Provide the (x, y) coordinate of the cell's center where the given text is located.  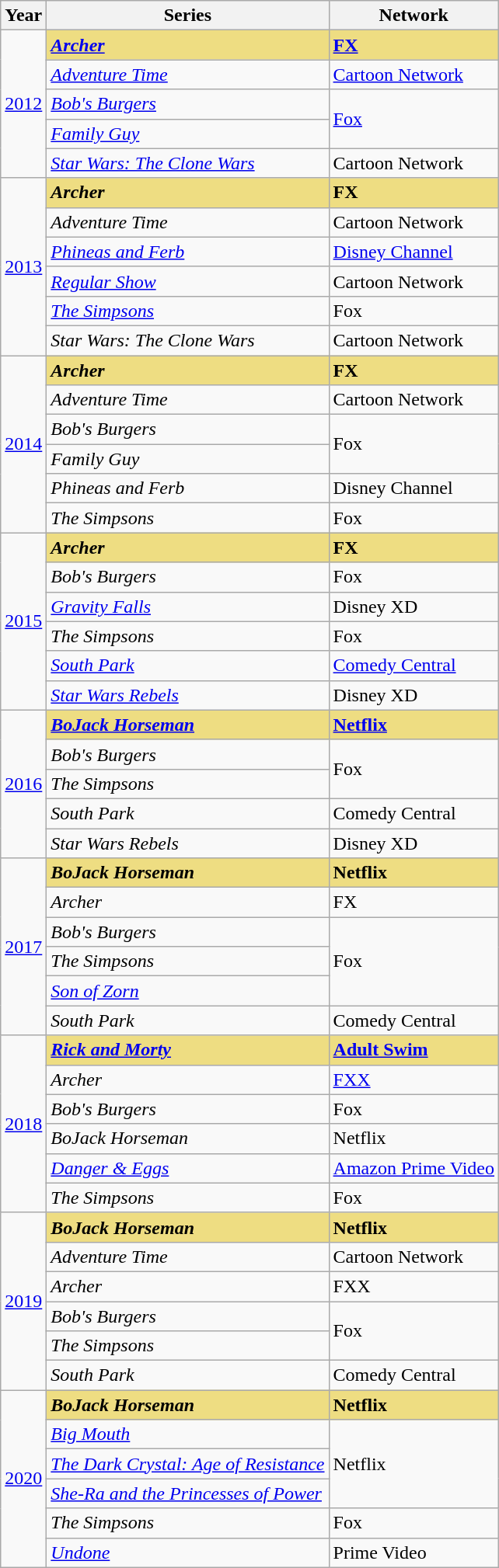
Undone (188, 1552)
Year (23, 16)
Big Mouth (188, 1434)
She-Ra and the Princesses of Power (188, 1493)
2016 (23, 784)
Danger & Eggs (188, 1168)
Network (414, 16)
2019 (23, 1301)
2013 (23, 266)
Series (188, 16)
2012 (23, 104)
Amazon Prime Video (414, 1168)
2015 (23, 621)
2020 (23, 1479)
Adult Swim (414, 1050)
Prime Video (414, 1552)
Rick and Morty (188, 1050)
Son of Zorn (188, 991)
Gravity Falls (188, 607)
2017 (23, 947)
The Dark Crystal: Age of Resistance (188, 1464)
2018 (23, 1124)
2014 (23, 444)
Regular Show (188, 281)
